Provide the [x, y] coordinate of the cell's center where the given text is located.  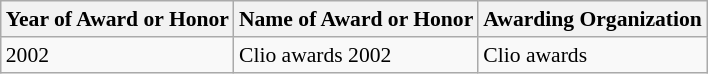
Clio awards [592, 55]
Year of Award or Honor [118, 19]
Name of Award or Honor [356, 19]
Clio awards 2002 [356, 55]
2002 [118, 55]
Awarding Organization [592, 19]
